Find where the given text appears and provide that cell's center as (X, Y) coordinate. 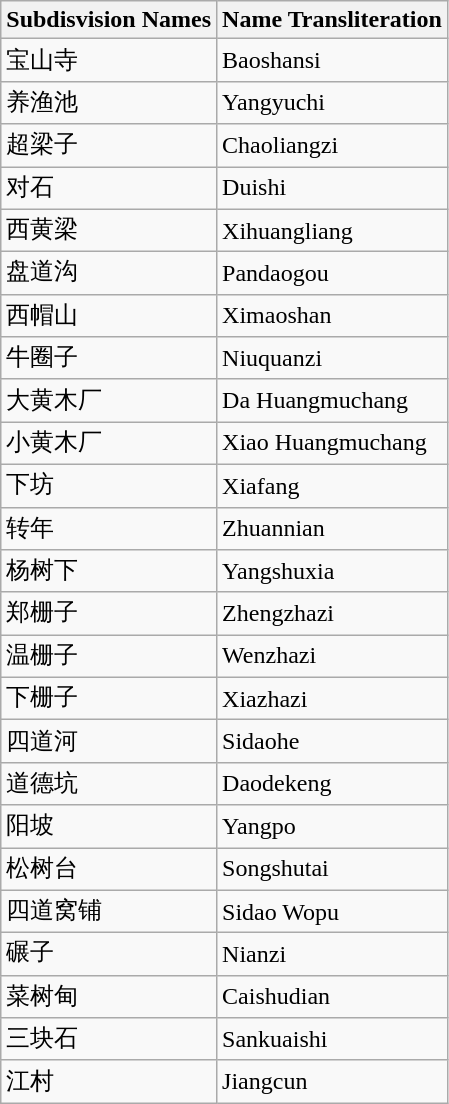
Yangyuchi (332, 102)
Zhengzhazi (332, 614)
Songshutai (332, 870)
杨树下 (109, 572)
Xiafang (332, 486)
江村 (109, 1082)
Sidaohe (332, 742)
西帽山 (109, 316)
Ximaoshan (332, 316)
Baoshansi (332, 60)
Subdisvision Names (109, 20)
Xiazhazi (332, 698)
转年 (109, 528)
Xihuangliang (332, 230)
小黄木厂 (109, 444)
Niuquanzi (332, 358)
下栅子 (109, 698)
Duishi (332, 188)
碾子 (109, 954)
Wenzhazi (332, 656)
Xiao Huangmuchang (332, 444)
盘道沟 (109, 274)
养渔池 (109, 102)
Sidao Wopu (332, 912)
温栅子 (109, 656)
郑栅子 (109, 614)
Yangshuxia (332, 572)
对石 (109, 188)
Da Huangmuchang (332, 400)
道德坑 (109, 784)
菜树甸 (109, 996)
松树台 (109, 870)
Caishudian (332, 996)
超梁子 (109, 146)
大黄木厂 (109, 400)
四道窝铺 (109, 912)
下坊 (109, 486)
四道河 (109, 742)
Jiangcun (332, 1082)
Chaoliangzi (332, 146)
Yangpo (332, 826)
宝山寺 (109, 60)
Daodekeng (332, 784)
Name Transliteration (332, 20)
Sankuaishi (332, 1040)
Zhuannian (332, 528)
西黄梁 (109, 230)
Nianzi (332, 954)
Pandaogou (332, 274)
阳坡 (109, 826)
三块石 (109, 1040)
牛圈子 (109, 358)
